Return the (x, y) coordinate for the center point of the cell that contains the specified text.  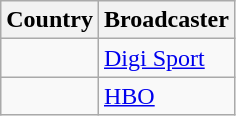
Country (50, 20)
Broadcaster (166, 20)
HBO (166, 96)
Digi Sport (166, 58)
